Extract the [x, y] coordinate from the center of the cell holding the provided text.  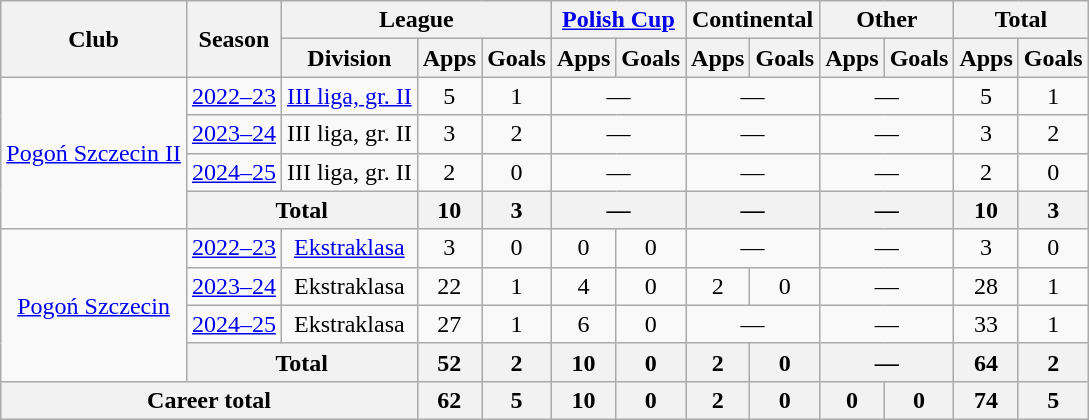
League [416, 20]
4 [583, 286]
33 [986, 324]
22 [449, 286]
Division [349, 58]
Other [887, 20]
Pogoń Szczecin II [94, 153]
64 [986, 362]
Career total [209, 400]
6 [583, 324]
Continental [753, 20]
62 [449, 400]
Club [94, 39]
74 [986, 400]
Season [234, 39]
27 [449, 324]
28 [986, 286]
Pogoń Szczecin [94, 305]
Polish Cup [618, 20]
52 [449, 362]
